Return [X, Y] of the center of cell containing provided text 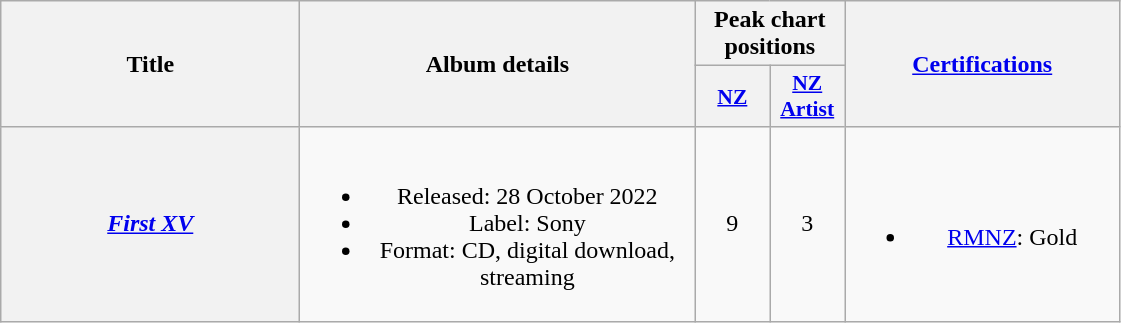
Album details [498, 64]
First XV [150, 224]
NZArtist [808, 96]
9 [732, 224]
Peak chart positions [770, 34]
3 [808, 224]
Certifications [982, 64]
Released: 28 October 2022Label: SonyFormat: CD, digital download, streaming [498, 224]
RMNZ: Gold [982, 224]
Title [150, 64]
NZ [732, 96]
